Return (x, y) of the center of cell containing provided text 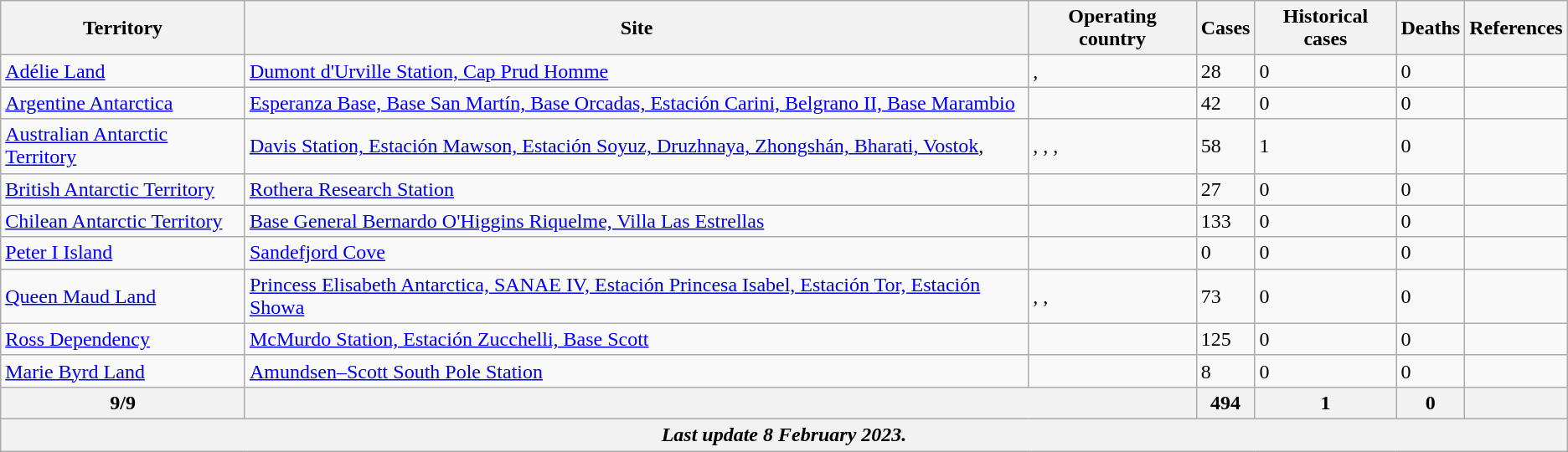
8 (1225, 371)
Australian Antarctic Territory (123, 146)
McMurdo Station, Estación Zucchelli, Base Scott (637, 339)
, , (1112, 296)
Deaths (1431, 28)
Princess Elisabeth Antarctica, SANAE IV, Estación Princesa Isabel, Estación Tor, Estación Showa (637, 296)
Argentine Antarctica (123, 103)
494 (1225, 403)
Ross Dependency (123, 339)
Esperanza Base, Base San Martín, Base Orcadas, Estación Carini, Belgrano II, Base Marambio (637, 103)
Cases (1225, 28)
Chilean Antarctic Territory (123, 221)
125 (1225, 339)
133 (1225, 221)
Site (637, 28)
9/9 (123, 403)
Sandefjord Cove (637, 253)
Amundsen–Scott South Pole Station (637, 371)
Davis Station, Estación Mawson, Estación Soyuz, Druzhnaya, Zhongshán, Bharati, Vostok, (637, 146)
58 (1225, 146)
Dumont d'Urville Station, Cap Prud Homme (637, 71)
Rothera Research Station (637, 189)
42 (1225, 103)
27 (1225, 189)
28 (1225, 71)
Marie Byrd Land (123, 371)
Base General Bernardo O'Higgins Riquelme, Villa Las Estrellas (637, 221)
Peter I Island (123, 253)
Adélie Land (123, 71)
, , , (1112, 146)
Operating country (1112, 28)
References (1516, 28)
73 (1225, 296)
British Antarctic Territory (123, 189)
, (1112, 71)
Historical cases (1325, 28)
Territory (123, 28)
Queen Maud Land (123, 296)
Last update 8 February 2023. (784, 434)
